Scan for the cell matching the given text and deliver its [x, y] coordinate at center. 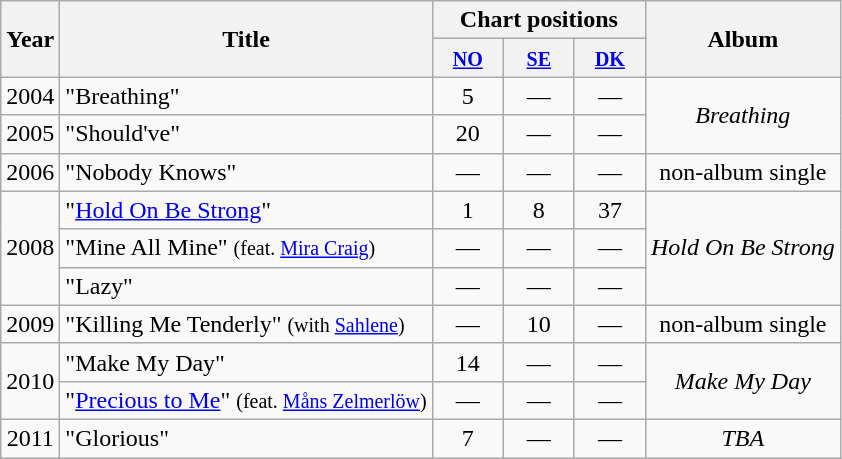
7 [468, 438]
"Lazy" [246, 286]
20 [468, 134]
"Should've" [246, 134]
8 [538, 210]
14 [468, 362]
"Breathing" [246, 96]
TBA [742, 438]
"Mine All Mine" (feat. Mira Craig) [246, 248]
Breathing [742, 115]
Album [742, 39]
2009 [30, 324]
37 [610, 210]
Year [30, 39]
Title [246, 39]
Make My Day [742, 381]
2010 [30, 381]
5 [468, 96]
Chart positions [538, 20]
"Nobody Knows" [246, 172]
2008 [30, 248]
2011 [30, 438]
"Killing Me Tenderly" (with Sahlene) [246, 324]
"Make My Day" [246, 362]
2006 [30, 172]
Hold On Be Strong [742, 248]
"Hold On Be Strong" [246, 210]
10 [538, 324]
1 [468, 210]
2005 [30, 134]
"Glorious" [246, 438]
NO [468, 58]
SE [538, 58]
"Precious to Me" (feat. Måns Zelmerlöw) [246, 400]
2004 [30, 96]
DK [610, 58]
